Determine the (x, y) coordinate at the center of the cell enclosing the given text.  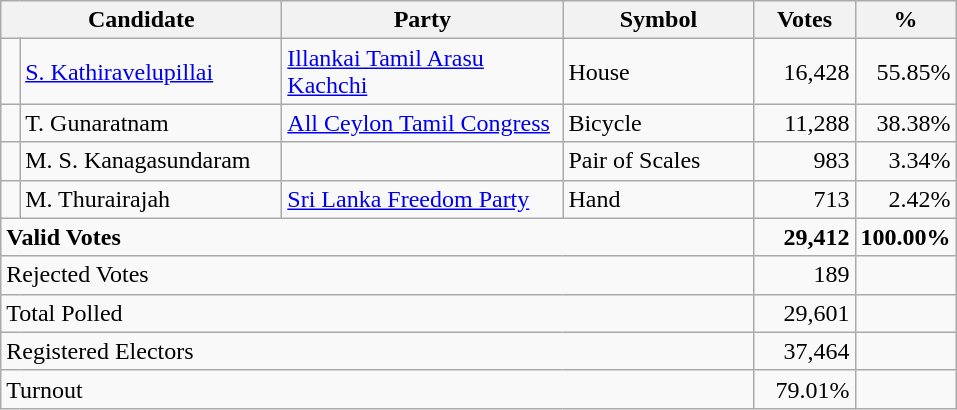
Turnout (378, 389)
16,428 (804, 72)
3.34% (906, 161)
38.38% (906, 123)
79.01% (804, 389)
11,288 (804, 123)
S. Kathiravelupillai (151, 72)
Hand (658, 199)
100.00% (906, 237)
Bicycle (658, 123)
Rejected Votes (378, 275)
Symbol (658, 20)
Pair of Scales (658, 161)
Votes (804, 20)
55.85% (906, 72)
M. Thurairajah (151, 199)
37,464 (804, 351)
Illankai Tamil Arasu Kachchi (422, 72)
29,601 (804, 313)
713 (804, 199)
Candidate (142, 20)
All Ceylon Tamil Congress (422, 123)
29,412 (804, 237)
M. S. Kanagasundaram (151, 161)
189 (804, 275)
Party (422, 20)
Total Polled (378, 313)
Sri Lanka Freedom Party (422, 199)
% (906, 20)
House (658, 72)
2.42% (906, 199)
T. Gunaratnam (151, 123)
Registered Electors (378, 351)
983 (804, 161)
Valid Votes (378, 237)
